Pinpoint the cell where the given text exists, returning its [X, Y] midpoint coordinate. 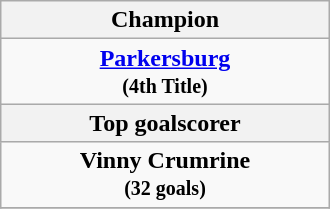
Vinny Crumrine(32 goals) [165, 174]
Top goalscorer [165, 123]
Parkersburg(4th Title) [165, 72]
Champion [165, 20]
